Provide the (X, Y) coordinate of the cell's center where the given text is located.  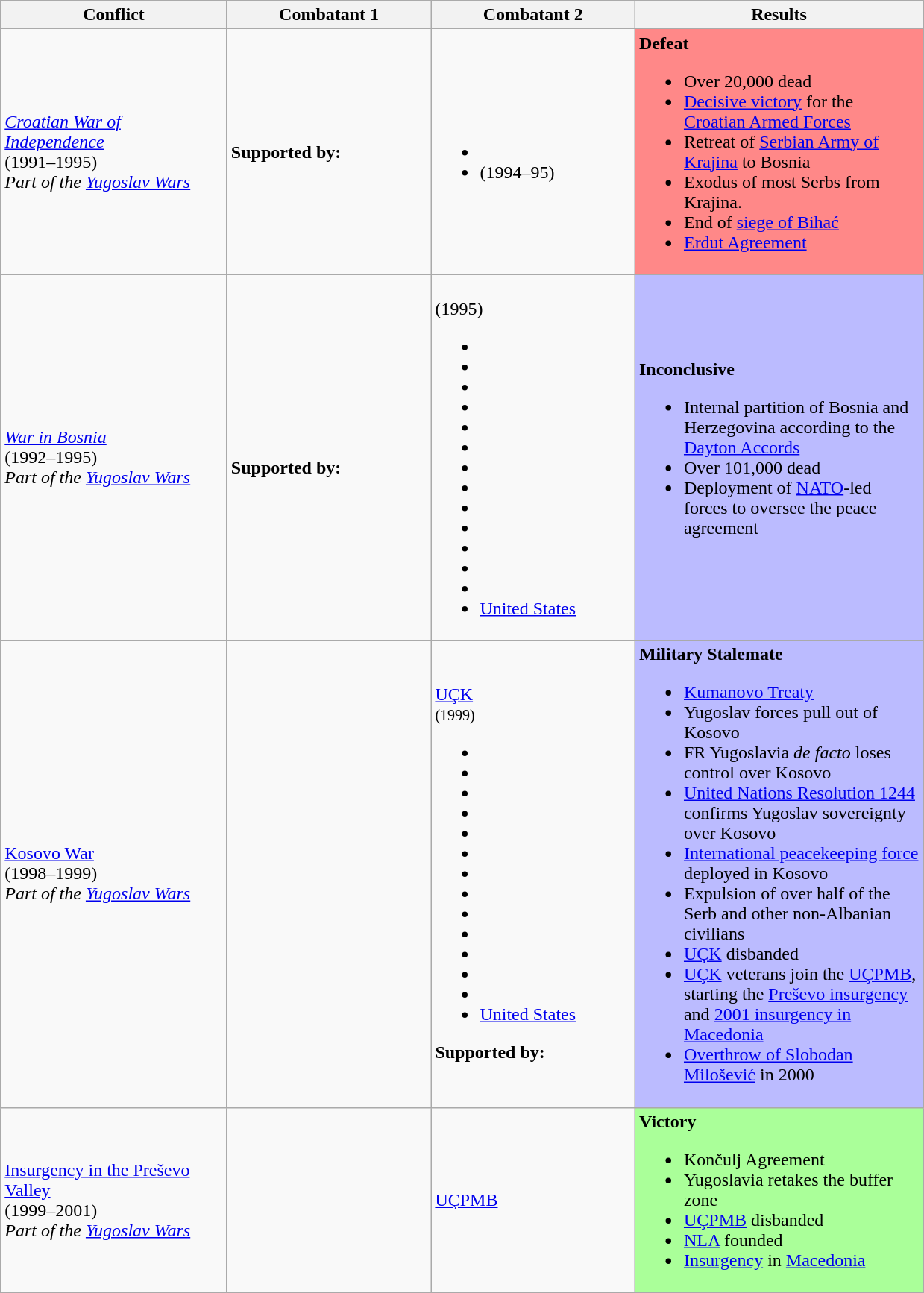
Croatian War of Independence(1991–1995)Part of the Yugoslav Wars (114, 152)
(1995) United States (533, 458)
UÇPMB (533, 1200)
Results (779, 15)
Conflict (114, 15)
Kosovo War(1998–1999)Part of the Yugoslav Wars (114, 874)
Insurgency in the Preševo Valley(1999–2001)Part of the Yugoslav Wars (114, 1200)
VictoryKončulj AgreementYugoslavia retakes the buffer zoneUÇPMB disbandedNLA foundedInsurgency in Macedonia (779, 1200)
Combatant 2 (533, 15)
UÇK (1999) United StatesSupported by: (533, 874)
(1994–95) (533, 152)
Combatant 1 (329, 15)
War in Bosnia(1992–1995)Part of the Yugoslav Wars (114, 458)
